Extract the [x, y] coordinate from the center of the cell holding the provided text.  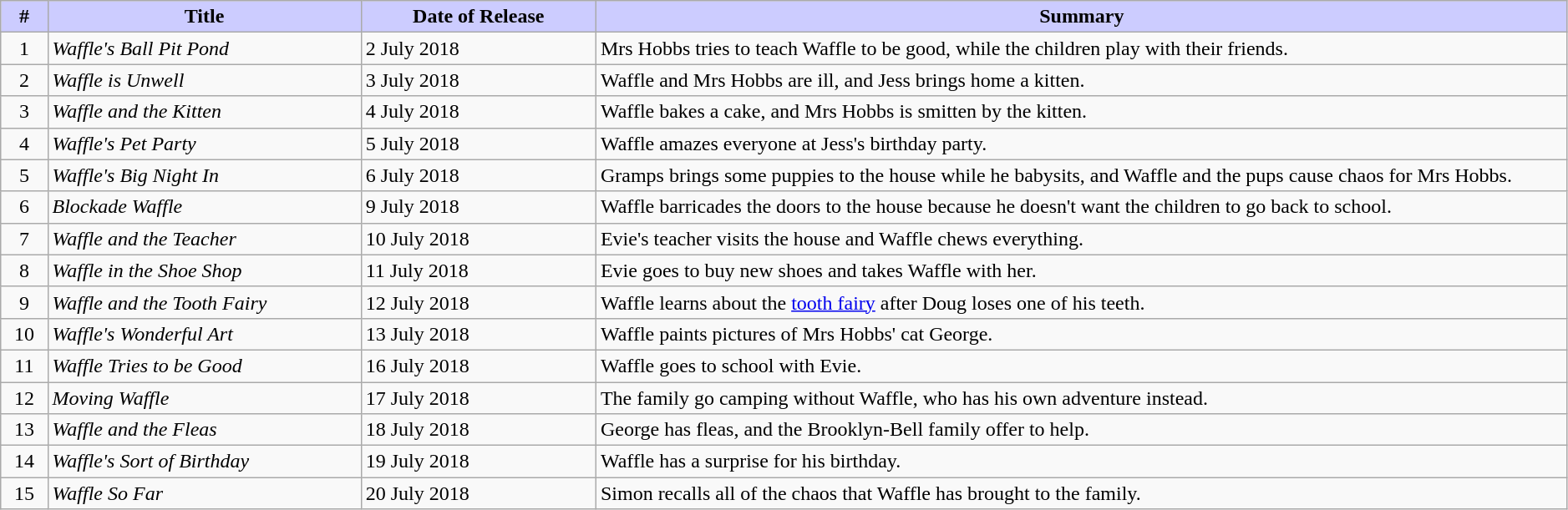
5 [24, 175]
Mrs Hobbs tries to teach Waffle to be good, while the children play with their friends. [1081, 48]
3 July 2018 [478, 80]
Date of Release [478, 17]
Evie goes to buy new shoes and takes Waffle with her. [1081, 270]
10 July 2018 [478, 239]
George has fleas, and the Brooklyn-Bell family offer to help. [1081, 430]
Waffle's Wonderful Art [204, 334]
12 July 2018 [478, 302]
Waffle and Mrs Hobbs are ill, and Jess brings home a kitten. [1081, 80]
Waffle in the Shoe Shop [204, 270]
3 [24, 112]
11 [24, 366]
Simon recalls all of the chaos that Waffle has brought to the family. [1081, 493]
Waffle has a surprise for his birthday. [1081, 462]
Waffle barricades the doors to the house because he doesn't want the children to go back to school. [1081, 207]
Waffle's Sort of Birthday [204, 462]
11 July 2018 [478, 270]
19 July 2018 [478, 462]
Waffle Tries to be Good [204, 366]
15 [24, 493]
Waffle and the Tooth Fairy [204, 302]
13 [24, 430]
Evie's teacher visits the house and Waffle chews everything. [1081, 239]
Blockade Waffle [204, 207]
# [24, 17]
Waffle is Unwell [204, 80]
13 July 2018 [478, 334]
4 [24, 144]
10 [24, 334]
Gramps brings some puppies to the house while he babysits, and Waffle and the pups cause chaos for Mrs Hobbs. [1081, 175]
Waffle's Ball Pit Pond [204, 48]
Waffle and the Fleas [204, 430]
The family go camping without Waffle, who has his own adventure instead. [1081, 398]
6 July 2018 [478, 175]
1 [24, 48]
Waffle So Far [204, 493]
Waffle's Pet Party [204, 144]
Waffle's Big Night In [204, 175]
9 July 2018 [478, 207]
Waffle learns about the tooth fairy after Doug loses one of his teeth. [1081, 302]
2 [24, 80]
14 [24, 462]
Waffle amazes everyone at Jess's birthday party. [1081, 144]
6 [24, 207]
Moving Waffle [204, 398]
7 [24, 239]
Waffle goes to school with Evie. [1081, 366]
Waffle and the Kitten [204, 112]
8 [24, 270]
Title [204, 17]
Waffle and the Teacher [204, 239]
17 July 2018 [478, 398]
12 [24, 398]
18 July 2018 [478, 430]
9 [24, 302]
Waffle bakes a cake, and Mrs Hobbs is smitten by the kitten. [1081, 112]
2 July 2018 [478, 48]
20 July 2018 [478, 493]
Waffle paints pictures of Mrs Hobbs' cat George. [1081, 334]
Summary [1081, 17]
16 July 2018 [478, 366]
4 July 2018 [478, 112]
5 July 2018 [478, 144]
